Scan for the cell matching the given text and deliver its [x, y] coordinate at center. 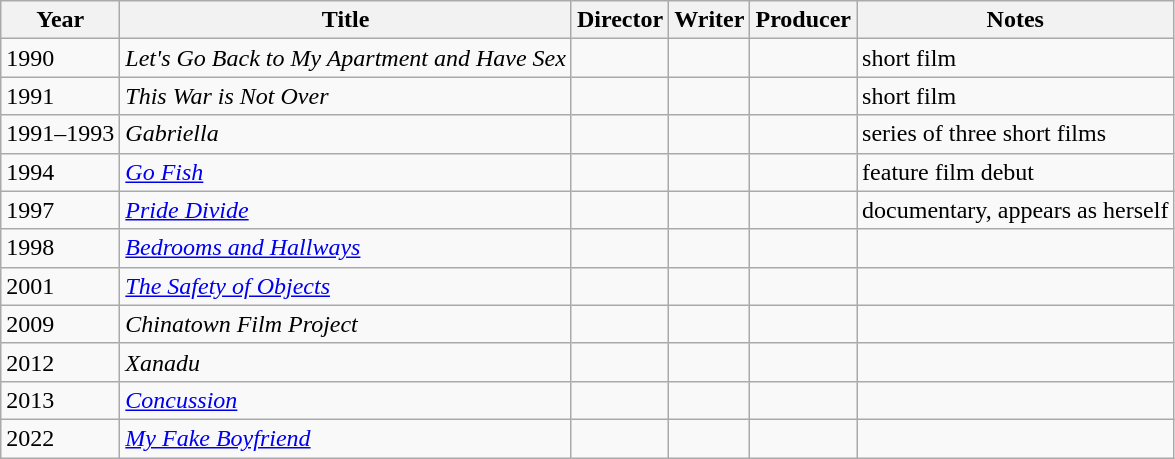
Let's Go Back to My Apartment and Have Sex [346, 58]
feature film debut [1016, 172]
1997 [60, 210]
Producer [804, 20]
Xanadu [346, 362]
My Fake Boyfriend [346, 438]
Notes [1016, 20]
Bedrooms and Hallways [346, 248]
Concussion [346, 400]
2009 [60, 324]
2012 [60, 362]
1994 [60, 172]
1990 [60, 58]
documentary, appears as herself [1016, 210]
Go Fish [346, 172]
series of three short films [1016, 134]
Title [346, 20]
Chinatown Film Project [346, 324]
Gabriella [346, 134]
The Safety of Objects [346, 286]
Director [620, 20]
Year [60, 20]
1991–1993 [60, 134]
2013 [60, 400]
1991 [60, 96]
1998 [60, 248]
This War is Not Over [346, 96]
2001 [60, 286]
Pride Divide [346, 210]
2022 [60, 438]
Writer [710, 20]
